Search for the cell housing the specified text and yield its (X, Y) center coordinate. 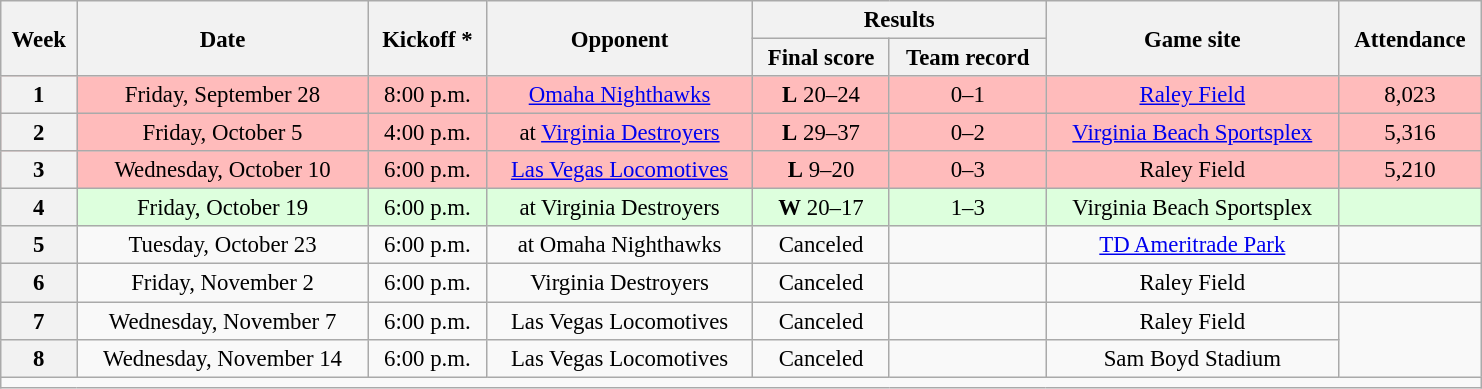
Friday, November 2 (223, 283)
Wednesday, November 14 (223, 358)
TD Ameritrade Park (1192, 245)
at Omaha Nighthawks (619, 245)
L 20–24 (822, 95)
Friday, October 19 (223, 208)
4 (39, 208)
0–3 (968, 170)
Week (39, 38)
Final score (822, 58)
5,316 (1410, 133)
Kickoff * (427, 38)
7 (39, 321)
L 29–37 (822, 133)
8 (39, 358)
3 (39, 170)
Attendance (1410, 38)
Tuesday, October 23 (223, 245)
Friday, September 28 (223, 95)
5 (39, 245)
L 9–20 (822, 170)
Results (900, 20)
Wednesday, October 10 (223, 170)
Game site (1192, 38)
Friday, October 5 (223, 133)
Wednesday, November 7 (223, 321)
1–3 (968, 208)
8,023 (1410, 95)
1 (39, 95)
W 20–17 (822, 208)
0–1 (968, 95)
0–2 (968, 133)
Omaha Nighthawks (619, 95)
Sam Boyd Stadium (1192, 358)
8:00 p.m. (427, 95)
Date (223, 38)
6 (39, 283)
Team record (968, 58)
Virginia Destroyers (619, 283)
2 (39, 133)
4:00 p.m. (427, 133)
Opponent (619, 38)
5,210 (1410, 170)
